Detect which cell encompasses the target text, then output its (x, y) center coordinate. 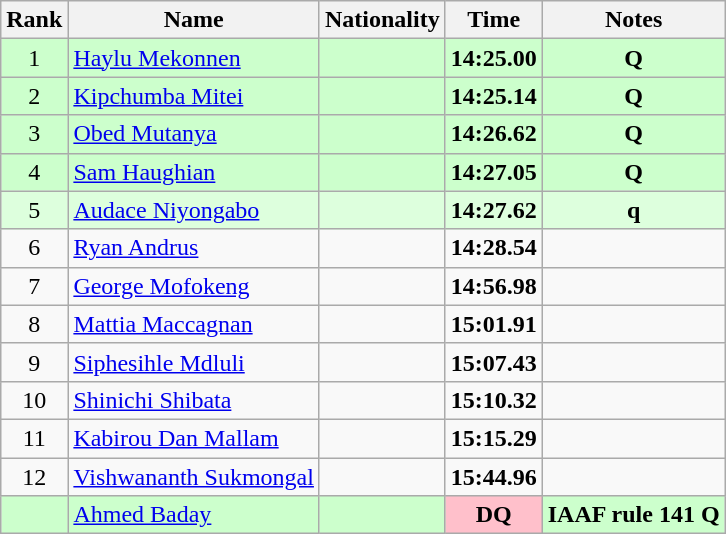
9 (34, 362)
Obed Mutanya (194, 134)
14:25.14 (494, 96)
Ahmed Baday (194, 515)
4 (34, 172)
15:01.91 (494, 324)
15:07.43 (494, 362)
IAAF rule 141 Q (634, 515)
14:56.98 (494, 286)
Notes (634, 20)
Kabirou Dan Mallam (194, 438)
Rank (34, 20)
DQ (494, 515)
14:27.05 (494, 172)
Ryan Andrus (194, 248)
6 (34, 248)
Time (494, 20)
Vishwananth Sukmongal (194, 477)
Mattia Maccagnan (194, 324)
Nationality (382, 20)
1 (34, 58)
5 (34, 210)
15:15.29 (494, 438)
11 (34, 438)
3 (34, 134)
Kipchumba Mitei (194, 96)
8 (34, 324)
12 (34, 477)
15:10.32 (494, 400)
14:26.62 (494, 134)
14:27.62 (494, 210)
q (634, 210)
Audace Niyongabo (194, 210)
15:44.96 (494, 477)
10 (34, 400)
George Mofokeng (194, 286)
Haylu Mekonnen (194, 58)
2 (34, 96)
Sam Haughian (194, 172)
14:28.54 (494, 248)
14:25.00 (494, 58)
Name (194, 20)
Shinichi Shibata (194, 400)
Siphesihle Mdluli (194, 362)
7 (34, 286)
